Return [X, Y] of the center of cell containing provided text 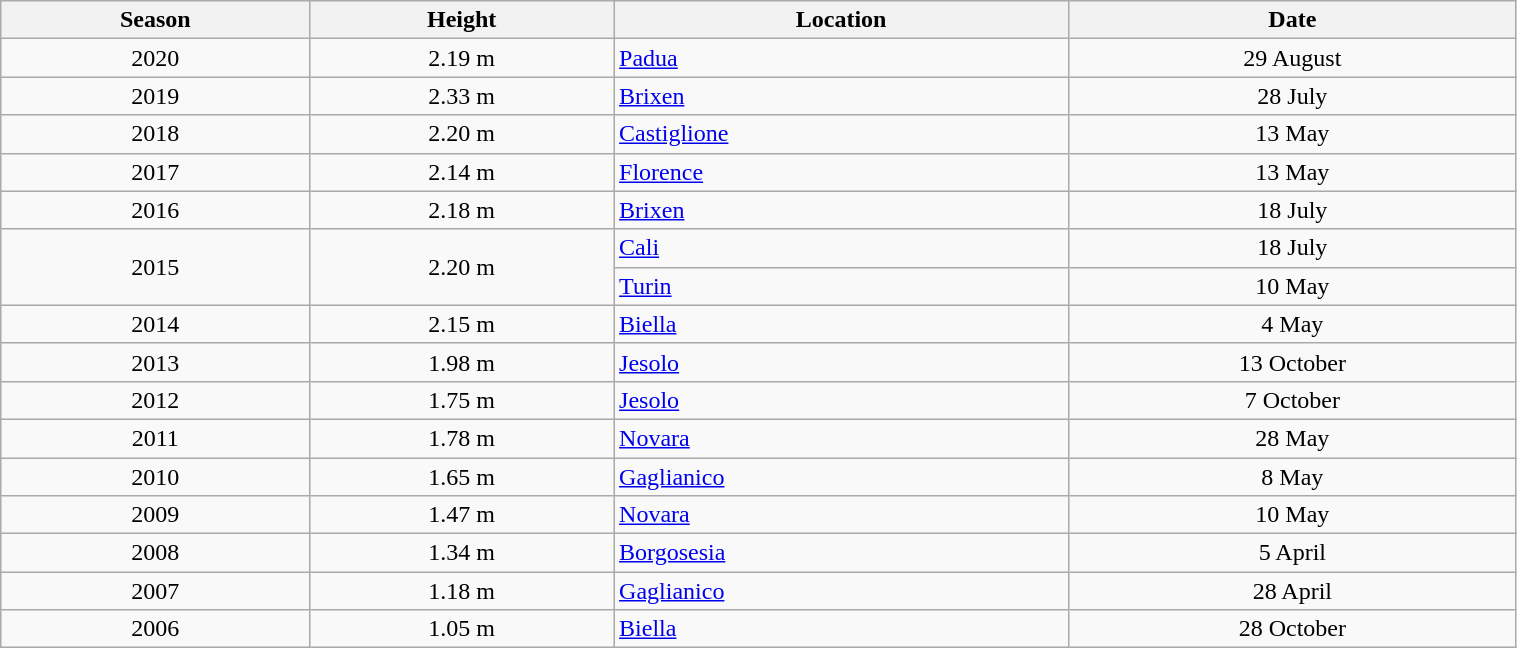
29 August [1292, 58]
Height [462, 20]
2008 [156, 553]
28 May [1292, 438]
7 October [1292, 400]
2013 [156, 362]
2.19 m [462, 58]
1.18 m [462, 591]
13 October [1292, 362]
2009 [156, 515]
Season [156, 20]
28 October [1292, 629]
1.34 m [462, 553]
Cali [842, 248]
2007 [156, 591]
2.18 m [462, 210]
2014 [156, 324]
2012 [156, 400]
2018 [156, 134]
1.05 m [462, 629]
2017 [156, 172]
1.98 m [462, 362]
2.14 m [462, 172]
2019 [156, 96]
Date [1292, 20]
5 April [1292, 553]
Castiglione [842, 134]
Turin [842, 286]
28 July [1292, 96]
2016 [156, 210]
1.78 m [462, 438]
Location [842, 20]
28 April [1292, 591]
1.75 m [462, 400]
1.65 m [462, 477]
2015 [156, 267]
Florence [842, 172]
2010 [156, 477]
4 May [1292, 324]
Padua [842, 58]
Borgosesia [842, 553]
2.33 m [462, 96]
8 May [1292, 477]
2011 [156, 438]
1.47 m [462, 515]
2.15 m [462, 324]
2006 [156, 629]
2020 [156, 58]
